Capture the cell that displays the provided text and extract its [X, Y] central coordinate. 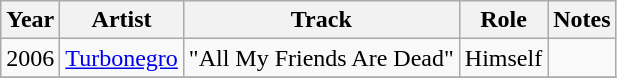
Notes [582, 20]
Track [321, 20]
"All My Friends Are Dead" [321, 58]
Role [503, 20]
Artist [122, 20]
Turbonegro [122, 58]
Himself [503, 58]
Year [30, 20]
2006 [30, 58]
